From the cell containing the given text, extract its center point as [x, y] coordinate. 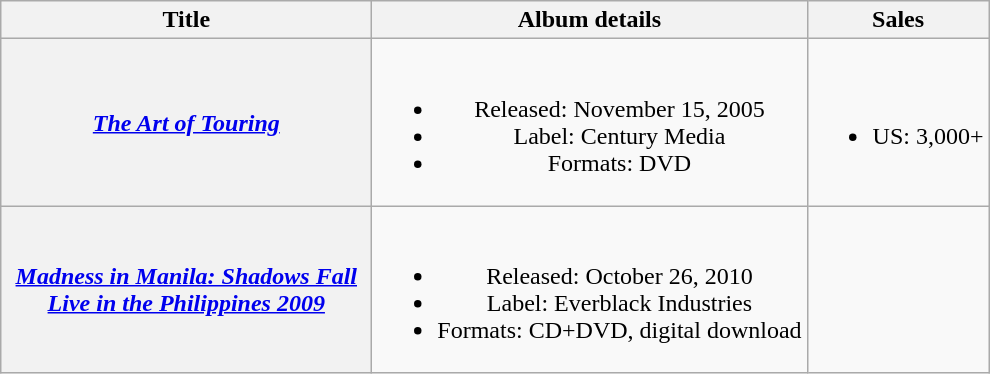
Madness in Manila: Shadows Fall Live in the Philippines 2009 [186, 290]
Sales [898, 20]
Released: November 15, 2005Label: Century MediaFormats: DVD [590, 122]
Title [186, 20]
Album details [590, 20]
US: 3,000+ [898, 122]
Released: October 26, 2010Label: Everblack IndustriesFormats: CD+DVD, digital download [590, 290]
The Art of Touring [186, 122]
